Extract the (X, Y) coordinate from the center of the cell holding the provided text.  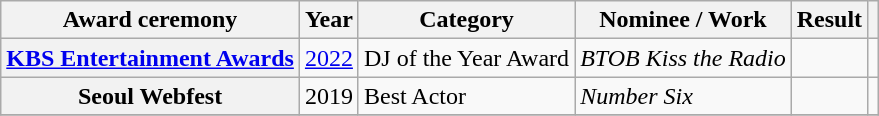
KBS Entertainment Awards (150, 58)
Best Actor (466, 96)
Result (829, 20)
Number Six (684, 96)
Award ceremony (150, 20)
Seoul Webfest (150, 96)
Nominee / Work (684, 20)
DJ of the Year Award (466, 58)
BTOB Kiss the Radio (684, 58)
2022 (328, 58)
Category (466, 20)
2019 (328, 96)
Year (328, 20)
